Identify which cell holds the provided text, then report its (X, Y) central coordinate. 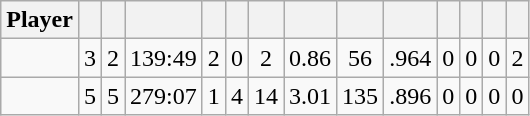
135 (360, 96)
56 (360, 58)
279:07 (164, 96)
0.86 (310, 58)
139:49 (164, 58)
Player (40, 20)
4 (236, 96)
3 (90, 58)
.964 (410, 58)
3.01 (310, 96)
1 (214, 96)
.896 (410, 96)
14 (266, 96)
